Extract the (x, y) coordinate from the center of the cell holding the provided text.  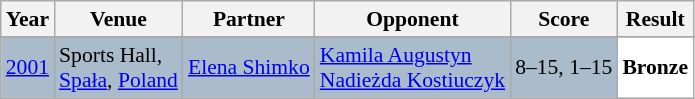
Kamila Augustyn Nadieżda Kostiuczyk (412, 68)
8–15, 1–15 (564, 68)
Result (655, 19)
Bronze (655, 68)
Score (564, 19)
Opponent (412, 19)
Venue (118, 19)
Sports Hall,Spała, Poland (118, 68)
Year (28, 19)
2001 (28, 68)
Elena Shimko (249, 68)
Partner (249, 19)
